Output the [x, y] coordinate of the center of the cell containing the given text.  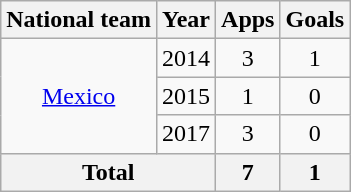
Year [186, 20]
Total [108, 172]
Goals [315, 20]
2015 [186, 96]
7 [248, 172]
National team [79, 20]
2017 [186, 134]
Mexico [79, 96]
2014 [186, 58]
Apps [248, 20]
